Determine the [x, y] coordinate at the center of the cell enclosing the given text.  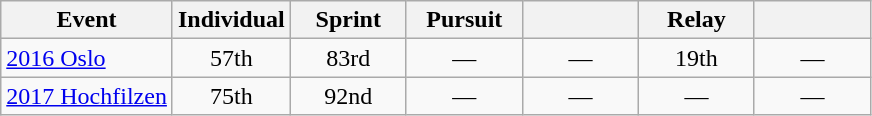
75th [231, 96]
Event [87, 20]
2016 Oslo [87, 58]
19th [696, 58]
57th [231, 58]
83rd [348, 58]
Relay [696, 20]
92nd [348, 96]
2017 Hochfilzen [87, 96]
Individual [231, 20]
Pursuit [464, 20]
Sprint [348, 20]
